Pinpoint the cell where the given text exists, returning its [x, y] midpoint coordinate. 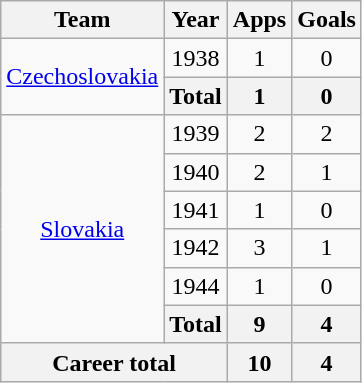
Career total [114, 362]
Czechoslovakia [82, 77]
Apps [259, 20]
1940 [196, 172]
Slovakia [82, 229]
10 [259, 362]
1941 [196, 210]
Goals [327, 20]
1944 [196, 286]
1942 [196, 248]
Team [82, 20]
1938 [196, 58]
1939 [196, 134]
Year [196, 20]
9 [259, 324]
3 [259, 248]
